Scan for the cell matching the given text and deliver its (X, Y) coordinate at center. 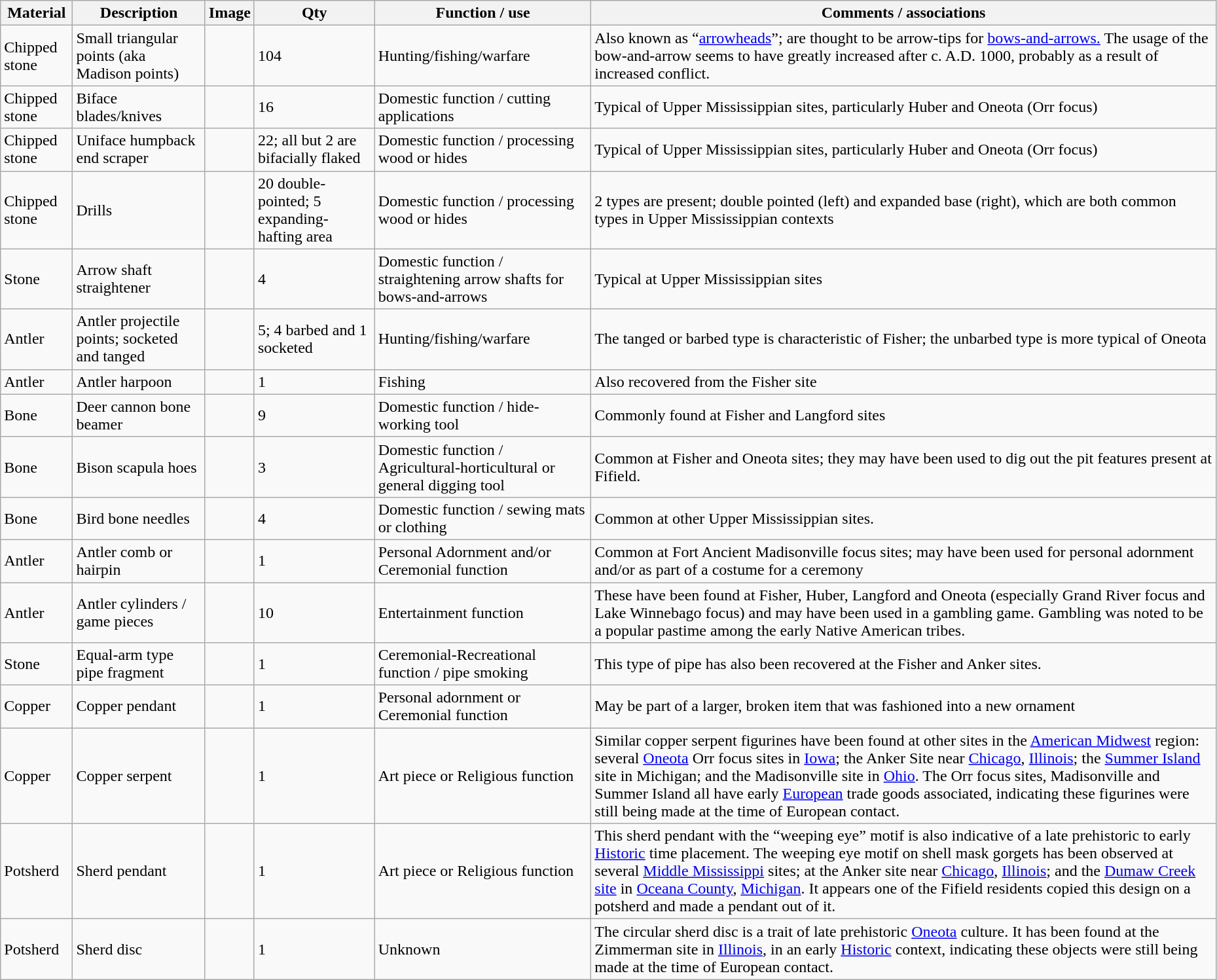
Antler cylinders / game pieces (139, 613)
Copper pendant (139, 707)
20 double-pointed; 5 expanding-hafting area (314, 209)
16 (314, 107)
5; 4 barbed and 1 socketed (314, 339)
Entertainment function (483, 613)
22; all but 2 are bifacially flaked (314, 149)
Comments / associations (903, 13)
Description (139, 13)
Drills (139, 209)
May be part of a larger, broken item that was fashioned into a new ornament (903, 707)
Sherd pendant (139, 871)
Bison scapula hoes (139, 467)
Also recovered from the Fisher site (903, 382)
Small triangular points (aka Madison points) (139, 56)
Biface blades/knives (139, 107)
Copper serpent (139, 776)
Deer cannon bone beamer (139, 415)
Antler comb or hairpin (139, 560)
Personal adornment or Ceremonial function (483, 707)
Qty (314, 13)
Function / use (483, 13)
10 (314, 613)
Common at Fort Ancient Madisonville focus sites; may have been used for personal adornment and/or as part of a costume for a ceremony (903, 560)
Uniface humpback end scraper (139, 149)
This type of pipe has also been recovered at the Fisher and Anker sites. (903, 664)
Domestic function / straightening arrow shafts for bows-and-arrows (483, 279)
Typical at Upper Mississippian sites (903, 279)
Common at Fisher and Oneota sites; they may have been used to dig out the pit features present at Fifield. (903, 467)
Bird bone needles (139, 518)
Domestic function / Agricultural-horticultural or general digging tool (483, 467)
Equal-arm type pipe fragment (139, 664)
Common at other Upper Mississippian sites. (903, 518)
Unknown (483, 949)
Antler projectile points; socketed and tanged (139, 339)
Sherd disc (139, 949)
Arrow shaft straightener (139, 279)
2 types are present; double pointed (left) and expanded base (right), which are both common types in Upper Mississippian contexts (903, 209)
Domestic function / hide-working tool (483, 415)
Commonly found at Fisher and Langford sites (903, 415)
Domestic function / sewing mats or clothing (483, 518)
Fishing (483, 382)
9 (314, 415)
Domestic function / cutting applications (483, 107)
Antler harpoon (139, 382)
3 (314, 467)
Personal Adornment and/or Ceremonial function (483, 560)
Image (229, 13)
Ceremonial-Recreational function / pipe smoking (483, 664)
The tanged or barbed type is characteristic of Fisher; the unbarbed type is more typical of Oneota (903, 339)
Material (37, 13)
104 (314, 56)
